Return (X, Y) of the center of cell containing provided text 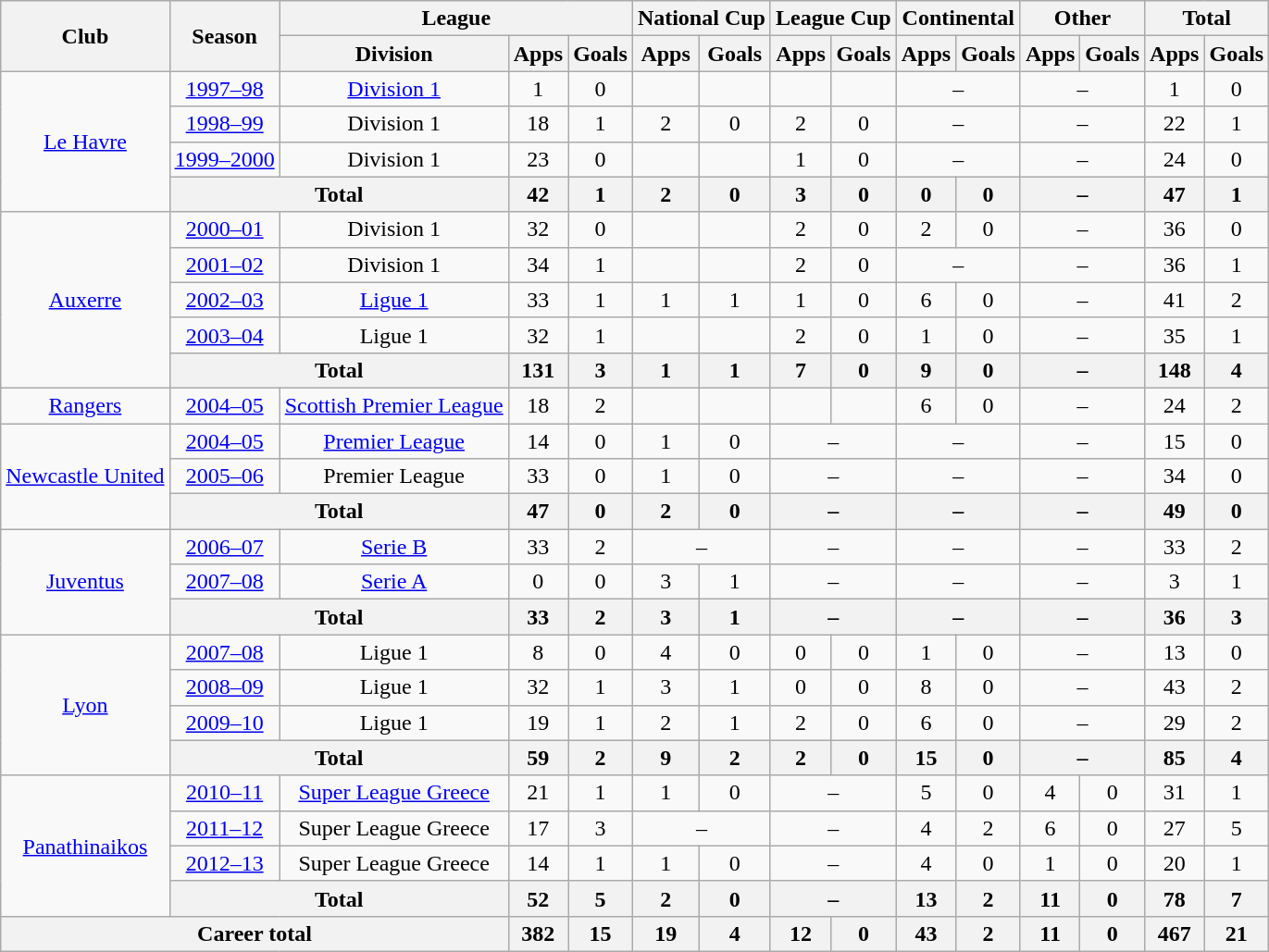
National Cup (702, 19)
17 (538, 828)
2000–01 (224, 229)
85 (1175, 758)
41 (1175, 300)
Season (224, 36)
31 (1175, 793)
35 (1175, 335)
Panathinaikos (85, 846)
Juventus (85, 582)
12 (800, 933)
1999–2000 (224, 159)
2006–07 (224, 547)
78 (1175, 898)
2009–10 (224, 723)
131 (538, 370)
Newcastle United (85, 476)
Other (1082, 19)
27 (1175, 828)
Club (85, 36)
League (455, 19)
1997–98 (224, 89)
Le Havre (85, 142)
49 (1175, 512)
Scottish Premier League (394, 405)
Lyon (85, 705)
29 (1175, 723)
467 (1175, 933)
2005–06 (224, 476)
Rangers (85, 405)
23 (538, 159)
Career total (255, 933)
20 (1175, 863)
2008–09 (224, 687)
2012–13 (224, 863)
382 (538, 933)
2002–03 (224, 300)
Serie A (394, 582)
22 (1175, 124)
2001–02 (224, 265)
148 (1175, 370)
Serie B (394, 547)
Division (394, 54)
2003–04 (224, 335)
Auxerre (85, 300)
2011–12 (224, 828)
League Cup (833, 19)
Continental (958, 19)
52 (538, 898)
59 (538, 758)
42 (538, 194)
1998–99 (224, 124)
2010–11 (224, 793)
